Locate the cell with the specified text and output its (x, y) center coordinate. 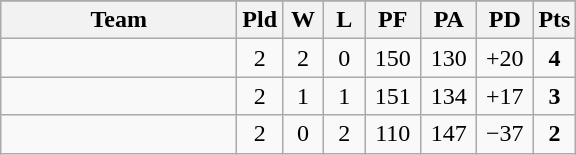
−37 (505, 134)
W (304, 20)
+20 (505, 58)
+17 (505, 96)
Team (119, 20)
4 (554, 58)
151 (393, 96)
PF (393, 20)
150 (393, 58)
110 (393, 134)
Pts (554, 20)
130 (449, 58)
134 (449, 96)
PD (505, 20)
PA (449, 20)
Pld (260, 20)
3 (554, 96)
147 (449, 134)
L (344, 20)
